Return [X, Y] of the center of cell containing provided text 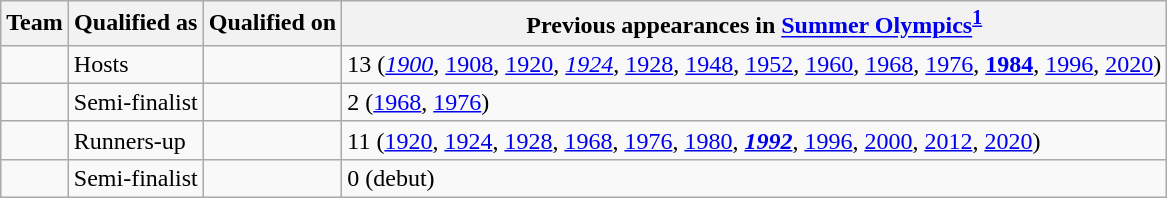
Runners-up [136, 140]
Previous appearances in Summer Olympics1 [754, 24]
13 (1900, 1908, 1920, 1924, 1928, 1948, 1952, 1960, 1968, 1976, 1984, 1996, 2020) [754, 64]
Qualified on [272, 24]
0 (debut) [754, 178]
Team [35, 24]
11 (1920, 1924, 1928, 1968, 1976, 1980, 1992, 1996, 2000, 2012, 2020) [754, 140]
Qualified as [136, 24]
2 (1968, 1976) [754, 102]
Hosts [136, 64]
